Detect which cell encompasses the target text, then output its [x, y] center coordinate. 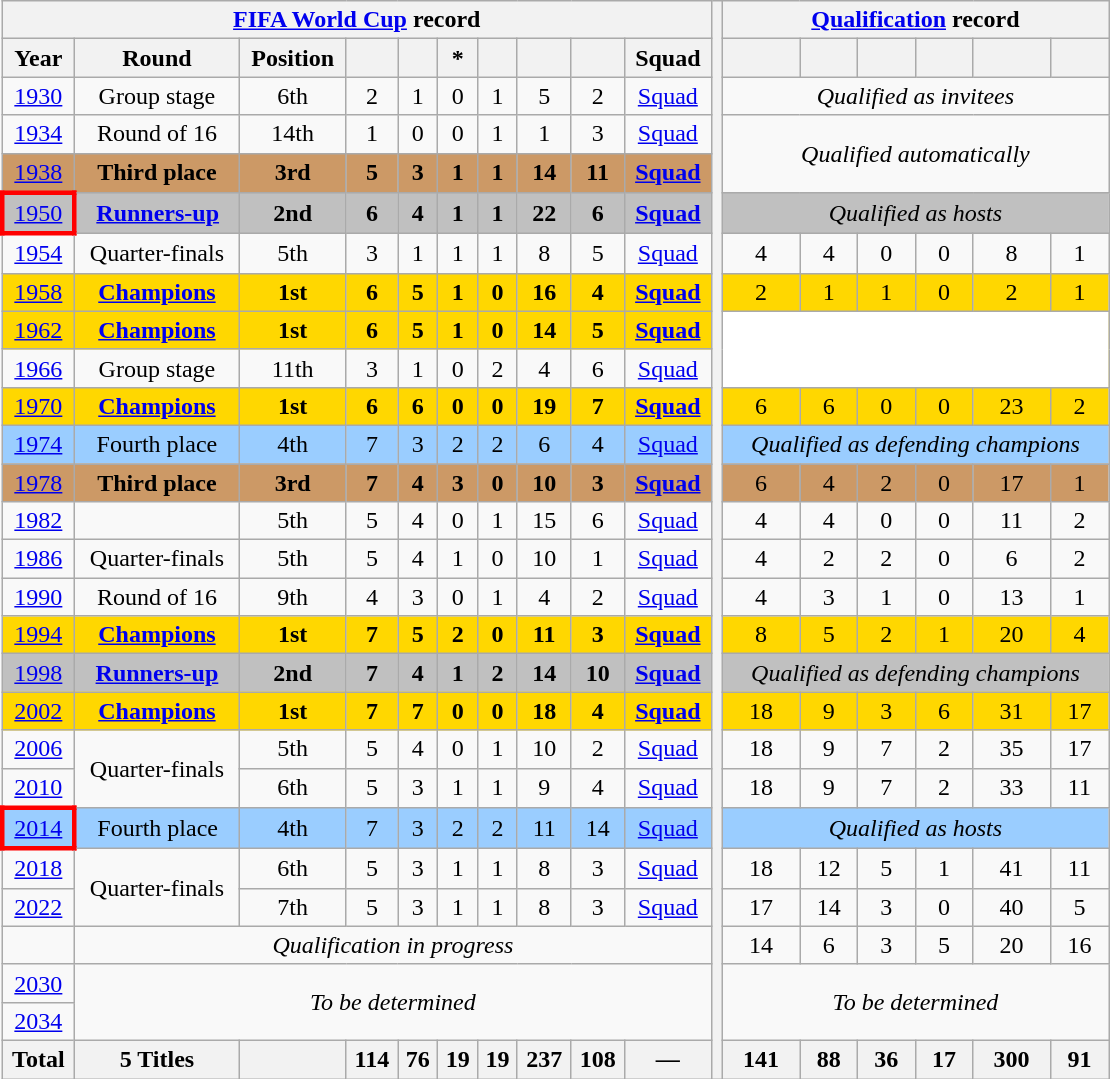
1970 [38, 406]
1990 [38, 597]
1986 [38, 559]
40 [1012, 907]
Qualified as invitees [915, 96]
Qualified automatically [915, 154]
2006 [38, 749]
31 [1012, 711]
2030 [38, 983]
1934 [38, 134]
2010 [38, 788]
91 [1079, 1059]
Qualification record [915, 20]
1954 [38, 254]
Round [156, 58]
13 [1012, 597]
Position [292, 58]
5 Titles [156, 1059]
* [458, 58]
1966 [38, 368]
15 [544, 521]
1958 [38, 292]
12 [829, 869]
300 [1012, 1059]
108 [598, 1059]
Total [38, 1059]
88 [829, 1059]
33 [1012, 788]
41 [1012, 869]
2034 [38, 1021]
1982 [38, 521]
1978 [38, 483]
1950 [38, 214]
14th [292, 134]
2014 [38, 828]
1930 [38, 96]
2018 [38, 869]
1938 [38, 173]
FIFA World Cup record [356, 20]
2002 [38, 711]
Qualification in progress [392, 945]
7th [292, 907]
1998 [38, 673]
36 [886, 1059]
2022 [38, 907]
23 [1012, 406]
237 [544, 1059]
76 [418, 1059]
35 [1012, 749]
22 [544, 214]
1974 [38, 444]
— [668, 1059]
9th [292, 597]
141 [760, 1059]
Year [38, 58]
1962 [38, 330]
11th [292, 368]
1994 [38, 635]
114 [372, 1059]
